Return [x, y] of the center of cell containing provided text 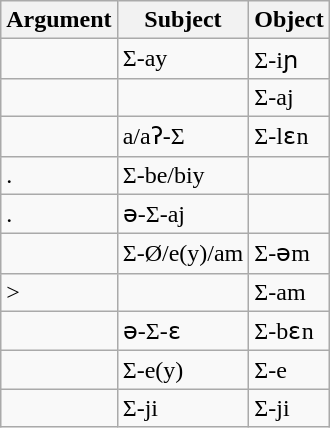
Σ-bɛn [289, 331]
Σ-be/biy [183, 175]
Σ-ay [183, 59]
Subject [183, 20]
Σ-əm [289, 254]
> [59, 292]
Σ-e(y) [183, 370]
ə-Σ-ɛ [183, 331]
Argument [59, 20]
Σ-e [289, 370]
Object [289, 20]
a/aʔ-Σ [183, 136]
Σ-aj [289, 97]
Σ-Ø/e(y)/am [183, 254]
Σ-am [289, 292]
ə-Σ-aj [183, 214]
Σ-iɲ [289, 59]
Σ-lɛn [289, 136]
